For the text-containing cell, return its midpoint in (X, Y) coordinate format. 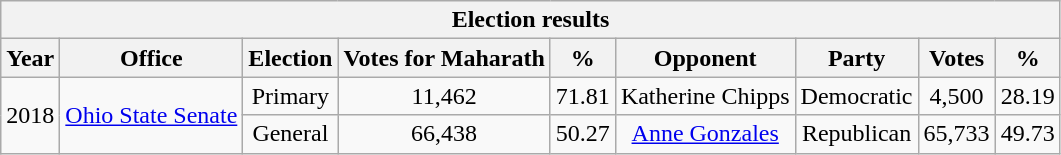
50.27 (582, 134)
Election results (530, 20)
Year (30, 58)
Opponent (705, 58)
2018 (30, 115)
Anne Gonzales (705, 134)
Katherine Chipps (705, 96)
11,462 (444, 96)
Primary (290, 96)
Democratic (856, 96)
28.19 (1028, 96)
Election (290, 58)
49.73 (1028, 134)
71.81 (582, 96)
Office (152, 58)
Republican (856, 134)
Votes for Maharath (444, 58)
66,438 (444, 134)
65,733 (956, 134)
Ohio State Senate (152, 115)
Party (856, 58)
General (290, 134)
4,500 (956, 96)
Votes (956, 58)
